Extract the [X, Y] coordinate from the center of the cell holding the provided text.  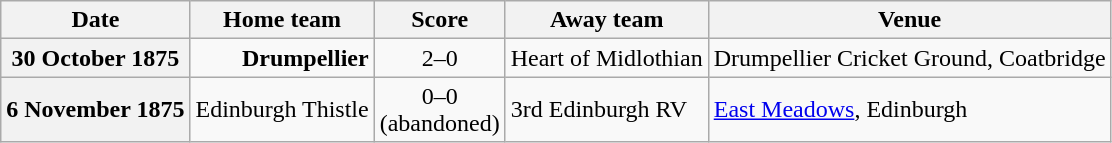
6 November 1875 [96, 110]
Drumpellier Cricket Ground, Coatbridge [910, 58]
Score [440, 20]
Venue [910, 20]
Home team [282, 20]
Heart of Midlothian [606, 58]
Edinburgh Thistle [282, 110]
East Meadows, Edinburgh [910, 110]
Drumpellier [282, 58]
2–0 [440, 58]
30 October 1875 [96, 58]
0–0(abandoned) [440, 110]
Away team [606, 20]
3rd Edinburgh RV [606, 110]
Date [96, 20]
